Capture the cell that displays the provided text and extract its [X, Y] central coordinate. 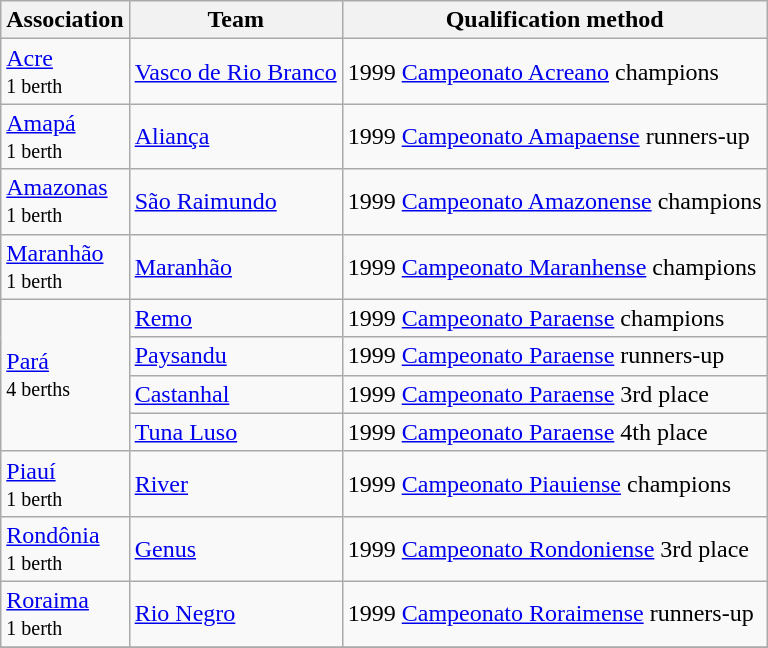
Piauí1 berth [65, 484]
1999 Campeonato Roraimense runners-up [554, 614]
1999 Campeonato Maranhense champions [554, 266]
Remo [236, 318]
Vasco de Rio Branco [236, 72]
Amazonas1 berth [65, 202]
1999 Campeonato Amazonense champions [554, 202]
1999 Campeonato Paraense runners-up [554, 356]
Team [236, 20]
1999 Campeonato Amapaense runners-up [554, 136]
Paysandu [236, 356]
Castanhal [236, 394]
Rio Negro [236, 614]
Aliança [236, 136]
Pará4 berths [65, 375]
1999 Campeonato Piauiense champions [554, 484]
1999 Campeonato Paraense champions [554, 318]
Qualification method [554, 20]
São Raimundo [236, 202]
1999 Campeonato Paraense 3rd place [554, 394]
Amapá1 berth [65, 136]
Maranhão [236, 266]
Maranhão1 berth [65, 266]
1999 Campeonato Rondoniense 3rd place [554, 548]
River [236, 484]
Association [65, 20]
Roraima1 berth [65, 614]
1999 Campeonato Paraense 4th place [554, 432]
1999 Campeonato Acreano champions [554, 72]
Rondônia1 berth [65, 548]
Acre1 berth [65, 72]
Genus [236, 548]
Tuna Luso [236, 432]
